Capture the cell that displays the provided text and extract its [X, Y] central coordinate. 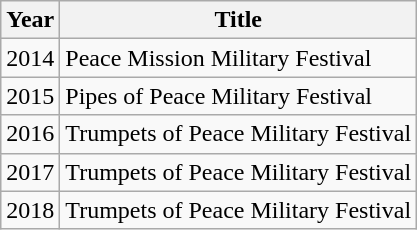
2017 [30, 172]
Peace Mission Military Festival [238, 58]
Title [238, 20]
2014 [30, 58]
2016 [30, 134]
2015 [30, 96]
2018 [30, 210]
Year [30, 20]
Pipes of Peace Military Festival [238, 96]
